For the text-containing cell, return its midpoint in (x, y) coordinate format. 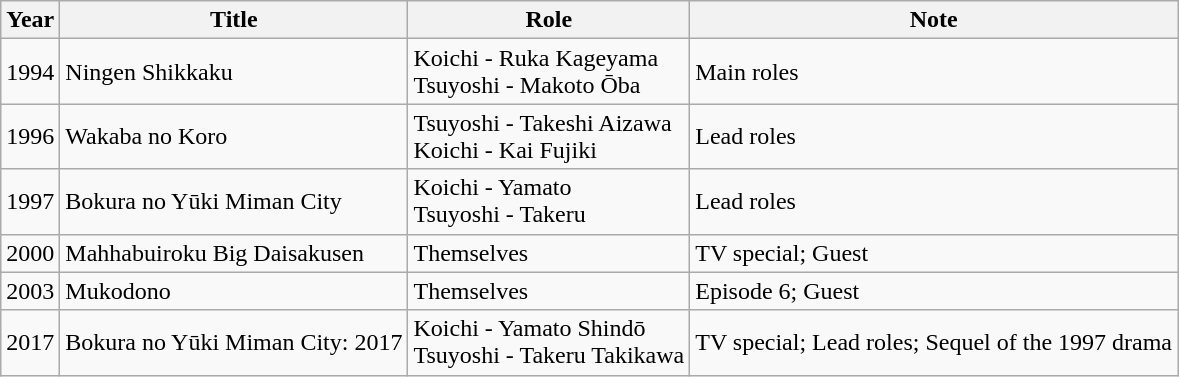
Wakaba no Koro (234, 136)
Mahhabuiroku Big Daisakusen (234, 253)
Year (30, 20)
1997 (30, 202)
Mukodono (234, 291)
Ningen Shikkaku (234, 72)
1994 (30, 72)
TV special; Lead roles; Sequel of the 1997 drama (934, 342)
2000 (30, 253)
2017 (30, 342)
2003 (30, 291)
Bokura no Yūki Miman City (234, 202)
TV special; Guest (934, 253)
1996 (30, 136)
Main roles (934, 72)
Koichi - YamatoTsuyoshi - Takeru (549, 202)
Title (234, 20)
Episode 6; Guest (934, 291)
Koichi - Ruka KageyamaTsuyoshi - Makoto Ōba (549, 72)
Bokura no Yūki Miman City: 2017 (234, 342)
Koichi - Yamato ShindōTsuyoshi - Takeru Takikawa (549, 342)
Role (549, 20)
Tsuyoshi - Takeshi AizawaKoichi - Kai Fujiki (549, 136)
Note (934, 20)
